Detect which cell encompasses the target text, then output its (X, Y) center coordinate. 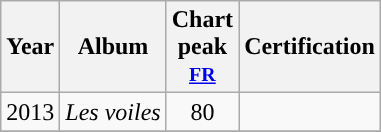
Les voiles (113, 112)
Year (30, 47)
Certification (310, 47)
Chart peakFR (202, 47)
Album (113, 47)
2013 (30, 112)
80 (202, 112)
